Scan for the cell matching the given text and deliver its [X, Y] coordinate at center. 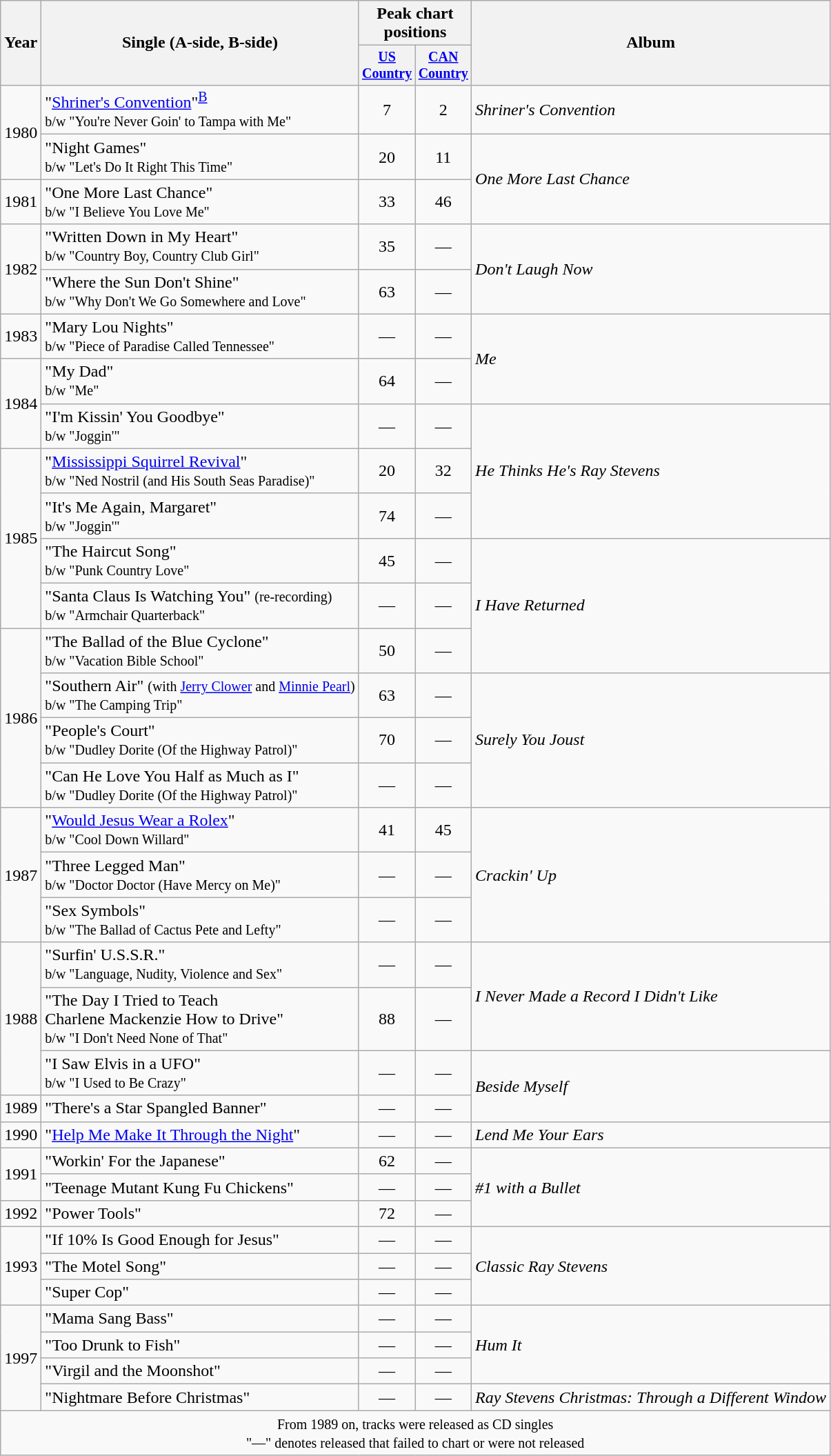
"Mississippi Squirrel Revival"b/w "Ned Nostril (and His South Seas Paradise)" [200, 470]
46 [443, 201]
7 [387, 110]
62 [387, 1161]
"Virgil and the Moonshot" [200, 1371]
1980 [21, 132]
"If 10% Is Good Enough for Jesus" [200, 1239]
"Nightmare Before Christmas" [200, 1397]
64 [387, 381]
"Help Me Make It Through the Night" [200, 1135]
"People's Court"b/w "Dudley Dorite (Of the Highway Patrol)" [200, 741]
1997 [21, 1358]
1991 [21, 1174]
11 [443, 157]
"Workin' For the Japanese" [200, 1161]
"The Ballad of the Blue Cyclone"b/w "Vacation Bible School" [200, 651]
1987 [21, 875]
Year [21, 43]
50 [387, 651]
"Can He Love You Half as Much as I"b/w "Dudley Dorite (Of the Highway Patrol)" [200, 785]
"My Dad"b/w "Me" [200, 381]
"One More Last Chance"b/w "I Believe You Love Me" [200, 201]
Don't Laugh Now [651, 269]
1986 [21, 718]
1981 [21, 201]
74 [387, 516]
"Written Down in My Heart"b/w "Country Boy, Country Club Girl" [200, 247]
70 [387, 741]
1983 [21, 337]
I Never Made a Record I Didn't Like [651, 996]
One More Last Chance [651, 179]
"Surfin' U.S.S.R."b/w "Language, Nudity, Violence and Sex" [200, 964]
US Country [387, 65]
He Thinks He's Ray Stevens [651, 470]
"The Haircut Song"b/w "Punk Country Love" [200, 560]
1989 [21, 1108]
"Power Tools" [200, 1213]
Crackin' Up [651, 875]
"Southern Air" (with Jerry Clower and Minnie Pearl)b/w "The Camping Trip" [200, 695]
"The Day I Tried to TeachCharlene Mackenzie How to Drive"b/w "I Don't Need None of That" [200, 1019]
From 1989 on, tracks were released as CD singles"—" denotes released that failed to chart or were not released [415, 1433]
Beside Myself [651, 1086]
"Teenage Mutant Kung Fu Chickens" [200, 1187]
1993 [21, 1266]
72 [387, 1213]
"I'm Kissin' You Goodbye"b/w "Joggin'" [200, 426]
Classic Ray Stevens [651, 1266]
#1 with a Bullet [651, 1187]
"Night Games"b/w "Let's Do It Right This Time" [200, 157]
88 [387, 1019]
33 [387, 201]
Ray Stevens Christmas: Through a Different Window [651, 1397]
1985 [21, 538]
Shriner's Convention [651, 110]
"Super Cop" [200, 1293]
"Too Drunk to Fish" [200, 1345]
32 [443, 470]
"Mama Sang Bass" [200, 1319]
Surely You Joust [651, 741]
"There's a Star Spangled Banner" [200, 1108]
"Santa Claus Is Watching You" (re-recording)b/w "Armchair Quarterback" [200, 606]
"Sex Symbols"b/w "The Ballad of Cactus Pete and Lefty" [200, 920]
Me [651, 359]
"I Saw Elvis in a UFO"b/w "I Used to Be Crazy" [200, 1073]
Peak chart positions [415, 23]
"It's Me Again, Margaret"b/w "Joggin'" [200, 516]
1982 [21, 269]
1984 [21, 403]
Lend Me Your Ears [651, 1135]
Single (A-side, B-side) [200, 43]
"The Motel Song" [200, 1266]
Album [651, 43]
1992 [21, 1213]
"Three Legged Man"b/w "Doctor Doctor (Have Mercy on Me)" [200, 875]
35 [387, 247]
CAN Country [443, 65]
I Have Returned [651, 606]
"Where the Sun Don't Shine"b/w "Why Don't We Go Somewhere and Love" [200, 291]
1990 [21, 1135]
1988 [21, 1019]
"Mary Lou Nights"b/w "Piece of Paradise Called Tennessee" [200, 337]
Hum It [651, 1345]
"Would Jesus Wear a Rolex"b/w "Cool Down Willard" [200, 830]
"Shriner's Convention"Bb/w "You're Never Goin' to Tampa with Me" [200, 110]
41 [387, 830]
2 [443, 110]
